Return (X, Y) of the center of cell containing provided text 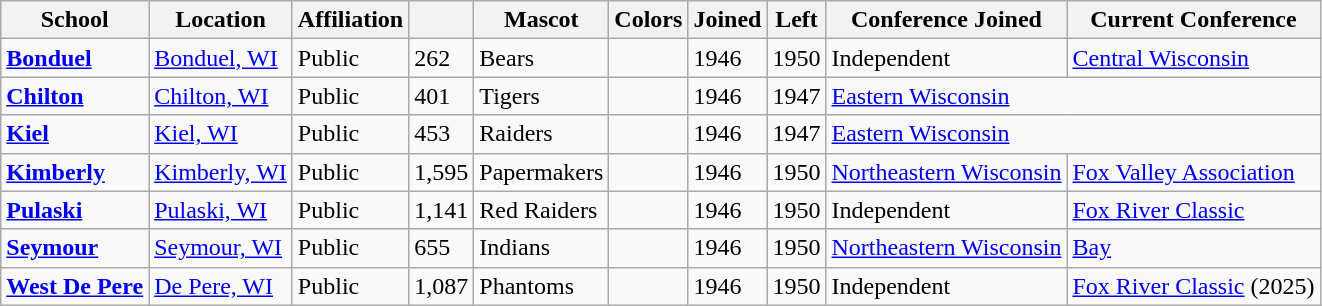
Bonduel, WI (221, 58)
1,087 (442, 286)
1,595 (442, 172)
Central Wisconsin (1194, 58)
Mascot (542, 20)
Bonduel (75, 58)
Raiders (542, 134)
West De Pere (75, 286)
Bears (542, 58)
Kiel (75, 134)
Papermakers (542, 172)
Location (221, 20)
Kiel, WI (221, 134)
Joined (728, 20)
401 (442, 96)
Seymour (75, 248)
Left (796, 20)
262 (442, 58)
Tigers (542, 96)
655 (442, 248)
Fox River Classic (2025) (1194, 286)
Colors (648, 20)
Pulaski, WI (221, 210)
Fox Valley Association (1194, 172)
Bay (1194, 248)
Pulaski (75, 210)
Indians (542, 248)
Fox River Classic (1194, 210)
Seymour, WI (221, 248)
Red Raiders (542, 210)
Chilton (75, 96)
School (75, 20)
Conference Joined (946, 20)
Affiliation (350, 20)
Chilton, WI (221, 96)
Kimberly, WI (221, 172)
453 (442, 134)
Kimberly (75, 172)
De Pere, WI (221, 286)
Phantoms (542, 286)
Current Conference (1194, 20)
1,141 (442, 210)
